Locate the cell with the specified text and output its [x, y] center coordinate. 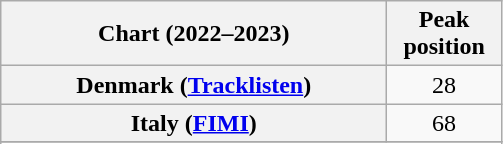
Peakposition [444, 34]
68 [444, 123]
Italy (FIMI) [194, 123]
28 [444, 85]
Chart (2022–2023) [194, 34]
Denmark (Tracklisten) [194, 85]
